Return the [X, Y] coordinate for the center point of the cell that contains the specified text.  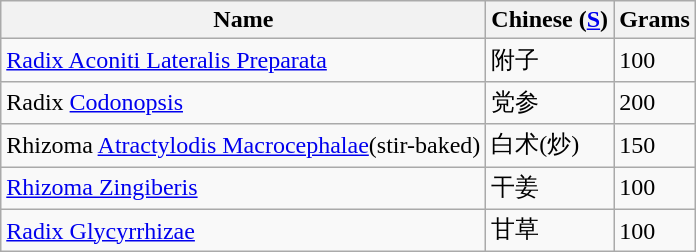
附子 [550, 60]
Rhizoma Atractylodis Macrocephalae(stir-baked) [244, 146]
白术(炒) [550, 146]
Radix Codonopsis [244, 102]
Chinese (S) [550, 20]
Rhizoma Zingiberis [244, 188]
甘草 [550, 230]
150 [655, 146]
干姜 [550, 188]
200 [655, 102]
Name [244, 20]
Radix Glycyrrhizae [244, 230]
Radix Aconiti Lateralis Preparata [244, 60]
党参 [550, 102]
Grams [655, 20]
